Provide the [x, y] coordinate of the cell's center where the given text is located.  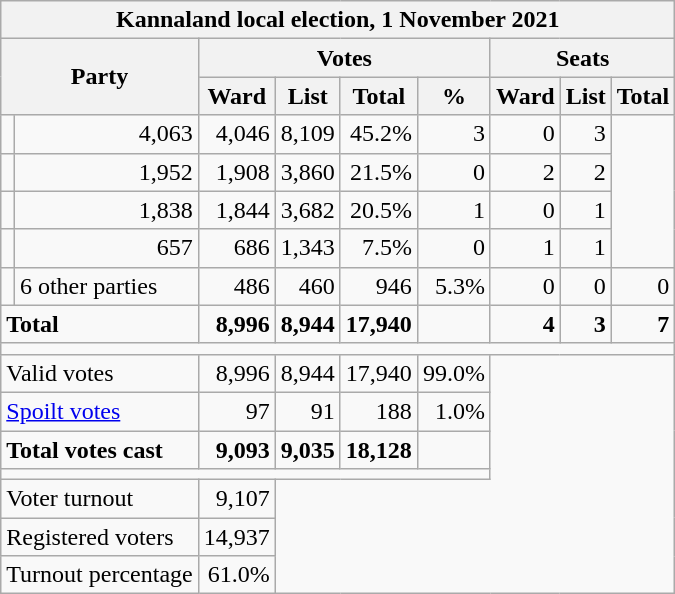
188 [378, 411]
686 [236, 248]
4 [525, 324]
91 [308, 411]
9,035 [308, 449]
657 [106, 248]
97 [236, 411]
99.0% [454, 373]
Party [100, 77]
Valid votes [100, 373]
Voter turnout [100, 499]
486 [236, 286]
9,093 [236, 449]
14,937 [236, 537]
7.5% [378, 248]
3,860 [308, 172]
% [454, 96]
946 [378, 286]
1,838 [106, 210]
20.5% [378, 210]
Turnout percentage [100, 575]
7 [643, 324]
61.0% [236, 575]
Total votes cast [100, 449]
18,128 [378, 449]
1,952 [106, 172]
1.0% [454, 411]
4,046 [236, 134]
6 other parties [106, 286]
21.5% [378, 172]
Registered voters [100, 537]
9,107 [236, 499]
460 [308, 286]
3,682 [308, 210]
5.3% [454, 286]
4,063 [106, 134]
1,343 [308, 248]
Votes [344, 58]
Spoilt votes [100, 411]
1,908 [236, 172]
Seats [582, 58]
45.2% [378, 134]
1,844 [236, 210]
8,109 [308, 134]
Kannaland local election, 1 November 2021 [338, 20]
